Search for the cell housing the specified text and yield its (X, Y) center coordinate. 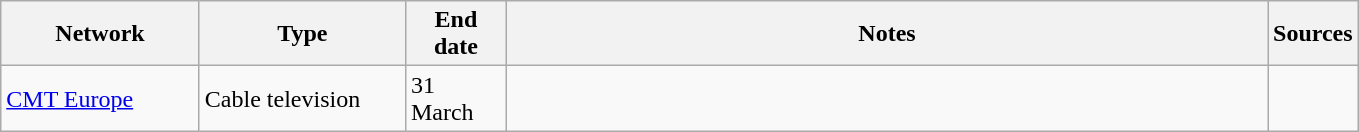
End date (456, 34)
Sources (1314, 34)
Cable television (302, 98)
31 March (456, 98)
Network (100, 34)
Notes (886, 34)
Type (302, 34)
CMT Europe (100, 98)
